Provide the [X, Y] coordinate of the cell's center where the given text is located.  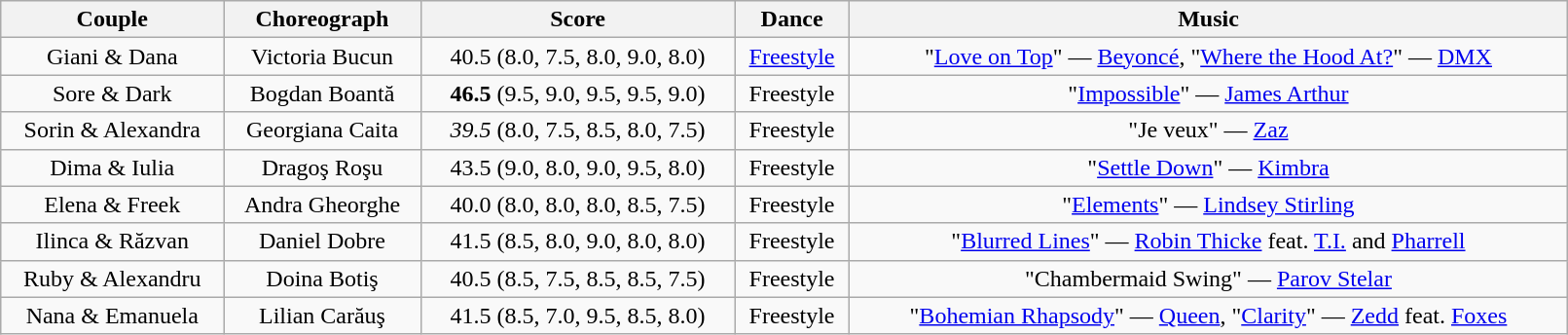
"Bohemian Rhapsody" — Queen, "Clarity" — Zedd feat. Foxes [1209, 316]
Ruby & Alexandru [113, 279]
Sorin & Alexandra [113, 130]
Music [1209, 19]
Sore & Dark [113, 93]
41.5 (8.5, 8.0, 9.0, 8.0, 8.0) [578, 242]
40.0 (8.0, 8.0, 8.0, 8.5, 7.5) [578, 205]
Georgiana Caita [322, 130]
Dragoş Roşu [322, 167]
Lilian Carăuş [322, 316]
Andra Gheorghe [322, 205]
"Blurred Lines" — Robin Thicke feat. T.I. and Pharrell [1209, 242]
Giani & Dana [113, 56]
Ilinca & Răzvan [113, 242]
"Elements" — Lindsey Stirling [1209, 205]
Elena & Freek [113, 205]
"Love on Top" — Beyoncé, "Where the Hood At?" — DMX [1209, 56]
Daniel Dobre [322, 242]
"Je veux" — Zaz [1209, 130]
Score [578, 19]
41.5 (8.5, 7.0, 9.5, 8.5, 8.0) [578, 316]
Dima & Iulia [113, 167]
"Chambermaid Swing" — Parov Stelar [1209, 279]
40.5 (8.0, 7.5, 8.0, 9.0, 8.0) [578, 56]
Choreograph [322, 19]
Doina Botiş [322, 279]
46.5 (9.5, 9.0, 9.5, 9.5, 9.0) [578, 93]
Nana & Emanuela [113, 316]
43.5 (9.0, 8.0, 9.0, 9.5, 8.0) [578, 167]
Victoria Bucun [322, 56]
Couple [113, 19]
Dance [792, 19]
40.5 (8.5, 7.5, 8.5, 8.5, 7.5) [578, 279]
"Impossible" — James Arthur [1209, 93]
"Settle Down" — Kimbra [1209, 167]
Bogdan Boantă [322, 93]
39.5 (8.0, 7.5, 8.5, 8.0, 7.5) [578, 130]
